Return [X, Y] of the center of cell containing provided text 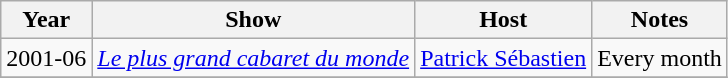
2001-06 [46, 58]
Every month [660, 58]
Le plus grand cabaret du monde [254, 58]
Notes [660, 20]
Show [254, 20]
Host [504, 20]
Patrick Sébastien [504, 58]
Year [46, 20]
